Provide the (X, Y) coordinate of the cell's center where the given text is located.  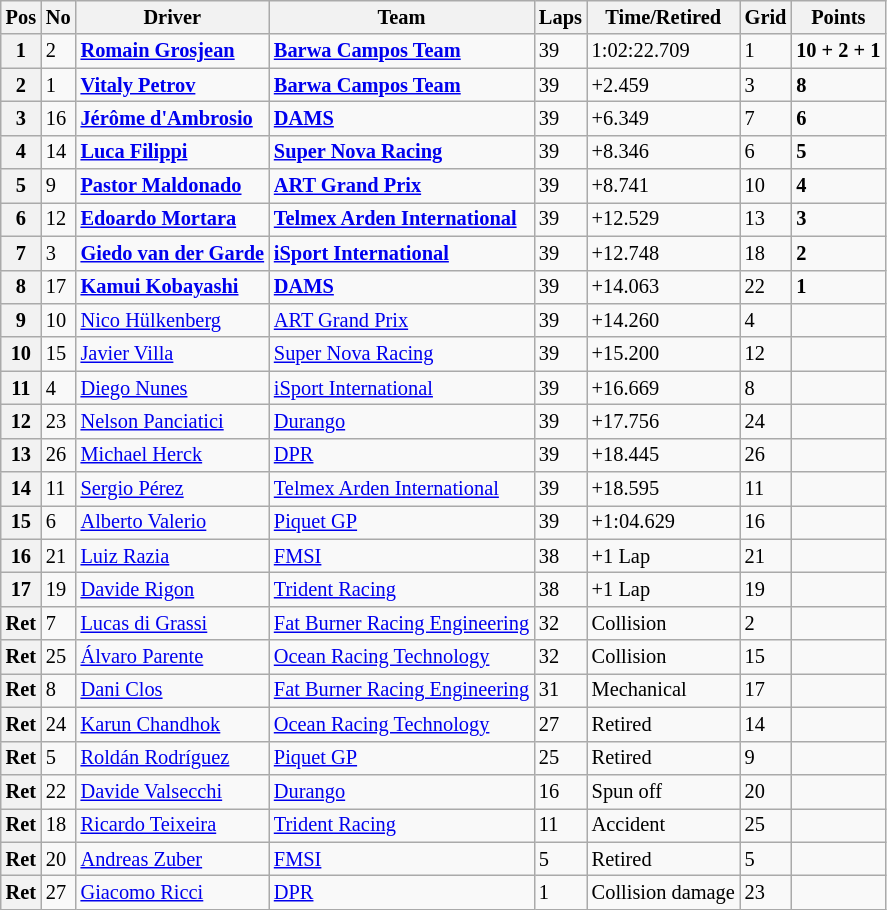
31 (560, 690)
Points (838, 17)
+18.445 (664, 455)
Nico Hülkenberg (172, 320)
Laps (560, 17)
Luiz Razia (172, 556)
+18.595 (664, 489)
Alberto Valerio (172, 522)
Romain Grosjean (172, 51)
Diego Nunes (172, 388)
+14.260 (664, 320)
+8.346 (664, 152)
Edoardo Mortara (172, 219)
No (58, 17)
Grid (766, 17)
Karun Chandhok (172, 724)
Javier Villa (172, 354)
Dani Clos (172, 690)
Luca Filippi (172, 152)
Giedo van der Garde (172, 253)
Andreas Zuber (172, 859)
+1:04.629 (664, 522)
+12.748 (664, 253)
Davide Rigon (172, 589)
+17.756 (664, 421)
Kamui Kobayashi (172, 287)
+8.741 (664, 186)
Ricardo Teixeira (172, 825)
10 + 2 + 1 (838, 51)
Álvaro Parente (172, 657)
+14.063 (664, 287)
Davide Valsecchi (172, 791)
Roldán Rodríguez (172, 758)
Jérôme d'Ambrosio (172, 118)
Pastor Maldonado (172, 186)
Sergio Pérez (172, 489)
Pos (21, 17)
Accident (664, 825)
+6.349 (664, 118)
+12.529 (664, 219)
Lucas di Grassi (172, 623)
Collision damage (664, 892)
Michael Herck (172, 455)
+2.459 (664, 85)
Driver (172, 17)
Nelson Panciatici (172, 421)
Spun off (664, 791)
Vitaly Petrov (172, 85)
Time/Retired (664, 17)
Team (402, 17)
+16.669 (664, 388)
Giacomo Ricci (172, 892)
+15.200 (664, 354)
1:02:22.709 (664, 51)
Mechanical (664, 690)
